Search for the cell housing the specified text and yield its [X, Y] center coordinate. 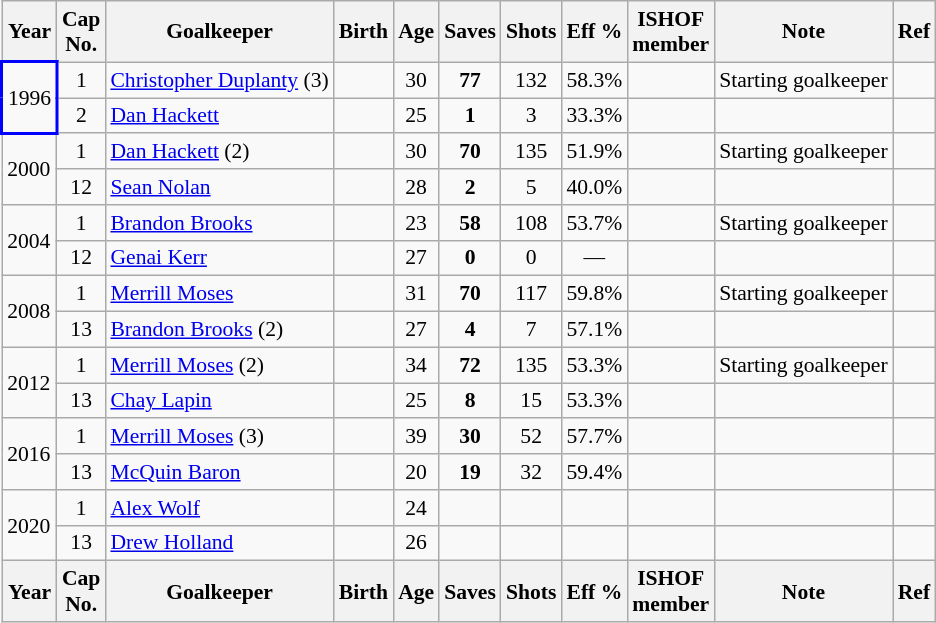
2004 [30, 240]
40.0% [594, 187]
32 [532, 472]
24 [416, 508]
59.4% [594, 472]
Drew Holland [219, 543]
51.9% [594, 152]
Dan Hackett (2) [219, 152]
Chay Lapin [219, 401]
26 [416, 543]
2020 [30, 526]
Christopher Duplanty (3) [219, 80]
Merrill Moses [219, 294]
1996 [30, 98]
108 [532, 223]
Merrill Moses (2) [219, 365]
4 [470, 330]
59.8% [594, 294]
8 [470, 401]
53.7% [594, 223]
Brandon Brooks (2) [219, 330]
77 [470, 80]
3 [532, 116]
2016 [30, 454]
23 [416, 223]
20 [416, 472]
28 [416, 187]
132 [532, 80]
2008 [30, 312]
31 [416, 294]
5 [532, 187]
Brandon Brooks [219, 223]
57.1% [594, 330]
52 [532, 437]
— [594, 258]
72 [470, 365]
117 [532, 294]
McQuin Baron [219, 472]
39 [416, 437]
33.3% [594, 116]
58.3% [594, 80]
34 [416, 365]
Alex Wolf [219, 508]
Genai Kerr [219, 258]
19 [470, 472]
Dan Hackett [219, 116]
Merrill Moses (3) [219, 437]
7 [532, 330]
2000 [30, 170]
2012 [30, 382]
15 [532, 401]
58 [470, 223]
57.7% [594, 437]
Sean Nolan [219, 187]
